Search for the cell housing the specified text and yield its [X, Y] center coordinate. 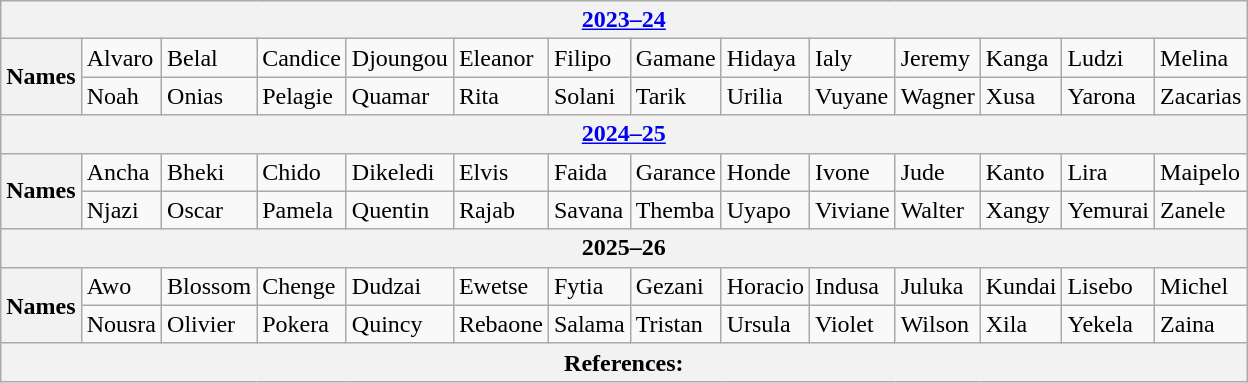
Juluka [938, 286]
Kundai [1021, 286]
Pamela [302, 210]
Tarik [676, 96]
Bheki [210, 172]
Xila [1021, 324]
Michel [1201, 286]
2025–26 [624, 248]
2024–25 [624, 134]
Faida [589, 172]
Belal [210, 58]
Jude [938, 172]
Ancha [121, 172]
Blossom [210, 286]
Pelagie [302, 96]
Zanele [1201, 210]
Oscar [210, 210]
Xusa [1021, 96]
Rajab [500, 210]
Vuyane [853, 96]
Awo [121, 286]
Tristan [676, 324]
Ialy [853, 58]
Eleanor [500, 58]
Djoungou [400, 58]
Garance [676, 172]
Violet [853, 324]
Quamar [400, 96]
Honde [765, 172]
References: [624, 362]
Uyapo [765, 210]
Candice [302, 58]
Gamane [676, 58]
Hidaya [765, 58]
Xangy [1021, 210]
Lisebo [1108, 286]
Olivier [210, 324]
Alvaro [121, 58]
Melina [1201, 58]
Savana [589, 210]
Lira [1108, 172]
Yarona [1108, 96]
Gezani [676, 286]
Onias [210, 96]
Yekela [1108, 324]
Rita [500, 96]
Fytia [589, 286]
Nousra [121, 324]
Chido [302, 172]
2023–24 [624, 20]
Themba [676, 210]
Njazi [121, 210]
Kanga [1021, 58]
Ludzi [1108, 58]
Elvis [500, 172]
Dudzai [400, 286]
Solani [589, 96]
Noah [121, 96]
Ewetse [500, 286]
Wilson [938, 324]
Zacarias [1201, 96]
Pokera [302, 324]
Horacio [765, 286]
Wagner [938, 96]
Ivone [853, 172]
Chenge [302, 286]
Yemurai [1108, 210]
Quincy [400, 324]
Maipelo [1201, 172]
Viviane [853, 210]
Filipo [589, 58]
Zaina [1201, 324]
Jeremy [938, 58]
Rebaone [500, 324]
Urilia [765, 96]
Salama [589, 324]
Kanto [1021, 172]
Quentin [400, 210]
Indusa [853, 286]
Dikeledi [400, 172]
Ursula [765, 324]
Walter [938, 210]
